Find where the given text appears and provide that cell's center as [x, y] coordinate. 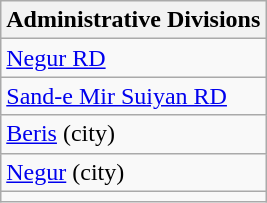
Negur RD [134, 58]
Administrative Divisions [134, 20]
Negur (city) [134, 172]
Beris (city) [134, 134]
Sand-e Mir Suiyan RD [134, 96]
